Return (X, Y) of the center of cell containing provided text 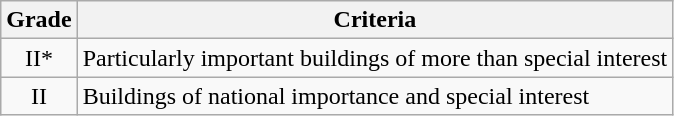
II* (39, 58)
II (39, 96)
Buildings of national importance and special interest (375, 96)
Grade (39, 20)
Criteria (375, 20)
Particularly important buildings of more than special interest (375, 58)
